Scan for the cell matching the given text and deliver its (X, Y) coordinate at center. 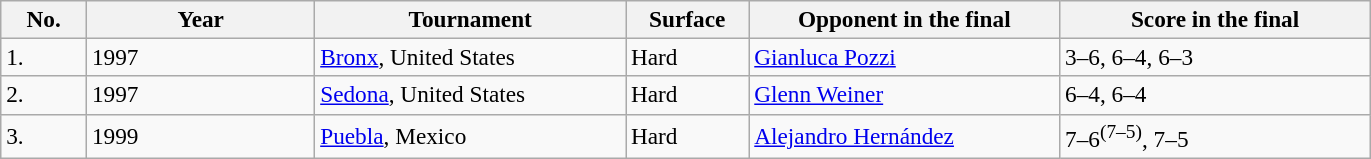
3. (44, 136)
1. (44, 57)
Sedona, United States (470, 95)
Glenn Weiner (904, 95)
Puebla, Mexico (470, 136)
Score in the final (1216, 19)
Alejandro Hernández (904, 136)
Opponent in the final (904, 19)
1999 (201, 136)
2. (44, 95)
Year (201, 19)
Tournament (470, 19)
Bronx, United States (470, 57)
No. (44, 19)
Surface (688, 19)
6–4, 6–4 (1216, 95)
3–6, 6–4, 6–3 (1216, 57)
Gianluca Pozzi (904, 57)
7–6(7–5), 7–5 (1216, 136)
